Search for the cell housing the specified text and yield its [x, y] center coordinate. 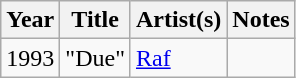
1993 [30, 58]
Title [96, 20]
"Due" [96, 58]
Artist(s) [178, 20]
Notes [261, 20]
Raf [178, 58]
Year [30, 20]
